Locate the cell with the specified text and output its (X, Y) center coordinate. 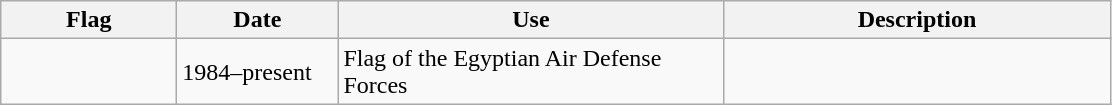
Flag of the Egyptian Air Defense Forces (531, 72)
Use (531, 20)
Description (917, 20)
1984–present (258, 72)
Date (258, 20)
Flag (89, 20)
